Provide the [x, y] coordinate of the cell's center where the given text is located.  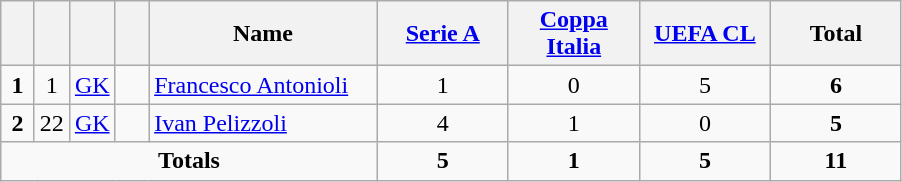
Coppa Italia [574, 34]
Serie A [442, 34]
Ivan Pelizzoli [264, 123]
Name [264, 34]
UEFA CL [704, 34]
6 [836, 85]
Francesco Antonioli [264, 85]
2 [18, 123]
Total [836, 34]
22 [52, 123]
Totals [189, 161]
4 [442, 123]
11 [836, 161]
